Return the [x, y] coordinate for the center point of the cell that contains the specified text.  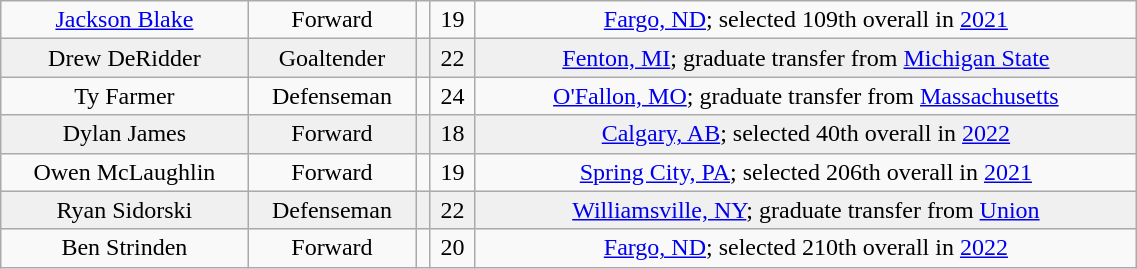
Goaltender [332, 58]
24 [452, 96]
Calgary, AB; selected 40th overall in 2022 [806, 134]
Ben Strinden [124, 248]
18 [452, 134]
Fargo, ND; selected 109th overall in 2021 [806, 20]
Ryan Sidorski [124, 210]
O'Fallon, MO; graduate transfer from Massachusetts [806, 96]
Dylan James [124, 134]
Spring City, PA; selected 206th overall in 2021 [806, 172]
Owen McLaughlin [124, 172]
20 [452, 248]
Fargo, ND; selected 210th overall in 2022 [806, 248]
Williamsville, NY; graduate transfer from Union [806, 210]
Drew DeRidder [124, 58]
Fenton, MI; graduate transfer from Michigan State [806, 58]
Jackson Blake [124, 20]
Ty Farmer [124, 96]
